Capture the cell that displays the provided text and extract its [X, Y] central coordinate. 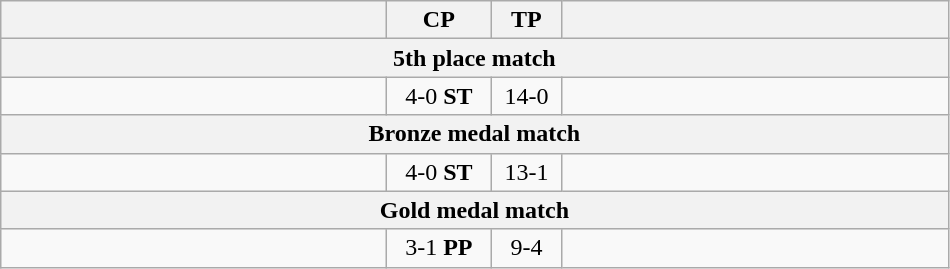
CP [439, 20]
13-1 [526, 172]
Bronze medal match [474, 134]
3-1 PP [439, 248]
9-4 [526, 248]
TP [526, 20]
5th place match [474, 58]
Gold medal match [474, 210]
14-0 [526, 96]
